Find where the given text appears and provide that cell's center as (x, y) coordinate. 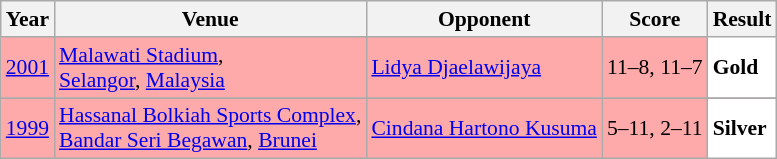
Opponent (484, 19)
Hassanal Bolkiah Sports Complex, Bandar Seri Begawan, Brunei (210, 128)
2001 (28, 68)
Score (655, 19)
Result (742, 19)
Venue (210, 19)
Cindana Hartono Kusuma (484, 128)
Gold (742, 68)
Silver (742, 128)
11–8, 11–7 (655, 68)
1999 (28, 128)
5–11, 2–11 (655, 128)
Year (28, 19)
Malawati Stadium, Selangor, Malaysia (210, 68)
Lidya Djaelawijaya (484, 68)
